From the cell containing the given text, extract its center point as (x, y) coordinate. 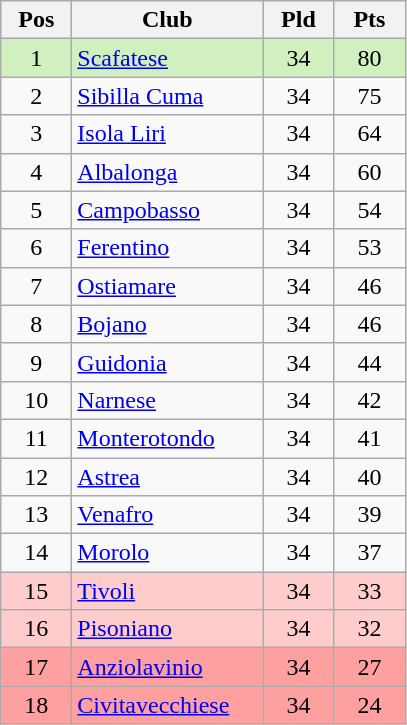
Pld (298, 20)
12 (36, 477)
17 (36, 667)
Civitavecchiese (168, 705)
3 (36, 134)
Venafro (168, 515)
1 (36, 58)
Morolo (168, 553)
11 (36, 438)
Albalonga (168, 172)
Astrea (168, 477)
Pos (36, 20)
Monterotondo (168, 438)
Ferentino (168, 248)
37 (370, 553)
6 (36, 248)
Club (168, 20)
2 (36, 96)
40 (370, 477)
9 (36, 362)
Sibilla Cuma (168, 96)
24 (370, 705)
5 (36, 210)
41 (370, 438)
8 (36, 324)
Guidonia (168, 362)
Pts (370, 20)
64 (370, 134)
Ostiamare (168, 286)
Pisoniano (168, 629)
80 (370, 58)
42 (370, 400)
Narnese (168, 400)
Campobasso (168, 210)
18 (36, 705)
33 (370, 591)
Bojano (168, 324)
39 (370, 515)
4 (36, 172)
27 (370, 667)
32 (370, 629)
10 (36, 400)
14 (36, 553)
44 (370, 362)
75 (370, 96)
7 (36, 286)
13 (36, 515)
53 (370, 248)
60 (370, 172)
15 (36, 591)
Isola Liri (168, 134)
Tivoli (168, 591)
16 (36, 629)
54 (370, 210)
Scafatese (168, 58)
Anziolavinio (168, 667)
